Output the (x, y) coordinate of the center of the cell containing the given text.  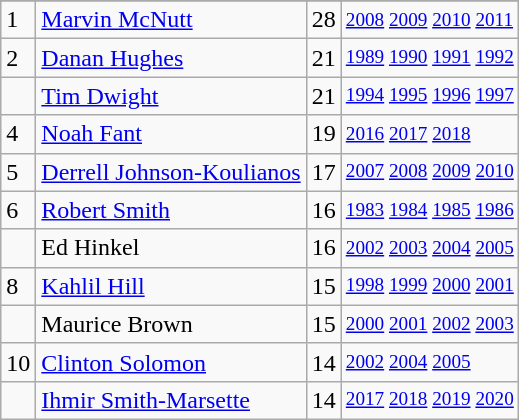
Derrell Johnson-Koulianos (171, 172)
2 (18, 58)
Danan Hughes (171, 58)
Kahlil Hill (171, 286)
10 (18, 362)
Ihmir Smith-Marsette (171, 400)
19 (324, 134)
2007 2008 2009 2010 (430, 172)
2017 2018 2019 2020 (430, 400)
4 (18, 134)
1989 1990 1991 1992 (430, 58)
2016 2017 2018 (430, 134)
Clinton Solomon (171, 362)
5 (18, 172)
1 (18, 20)
17 (324, 172)
Robert Smith (171, 210)
2000 2001 2002 2003 (430, 324)
Maurice Brown (171, 324)
1994 1995 1996 1997 (430, 96)
Ed Hinkel (171, 248)
1998 1999 2000 2001 (430, 286)
8 (18, 286)
Marvin McNutt (171, 20)
2002 2003 2004 2005 (430, 248)
6 (18, 210)
Noah Fant (171, 134)
2008 2009 2010 2011 (430, 20)
Tim Dwight (171, 96)
2002 2004 2005 (430, 362)
1983 1984 1985 1986 (430, 210)
28 (324, 20)
